For the text-containing cell, return its midpoint in (x, y) coordinate format. 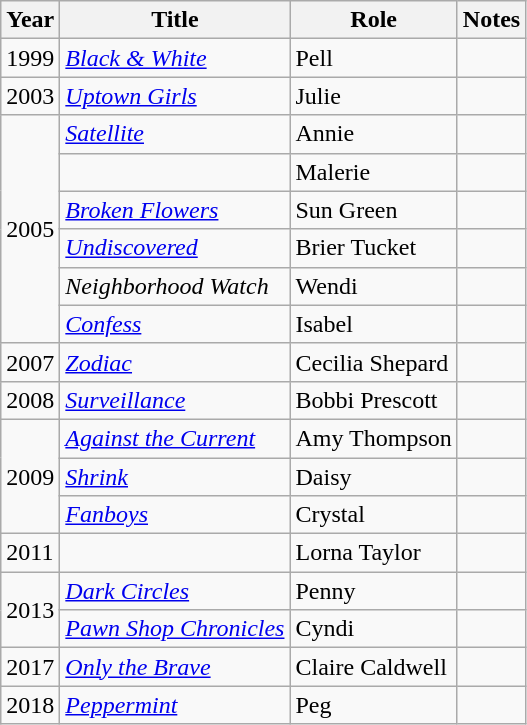
Penny (374, 591)
Cecilia Shepard (374, 362)
Annie (374, 134)
Cyndi (374, 629)
Against the Current (175, 438)
Fanboys (175, 515)
1999 (30, 58)
Peppermint (175, 705)
Brier Tucket (374, 248)
2017 (30, 667)
2008 (30, 400)
Daisy (374, 477)
Wendi (374, 286)
Bobbi Prescott (374, 400)
2003 (30, 96)
Isabel (374, 324)
2011 (30, 553)
Pawn Shop Chronicles (175, 629)
Julie (374, 96)
Black & White (175, 58)
Zodiac (175, 362)
Undiscovered (175, 248)
Pell (374, 58)
Crystal (374, 515)
Neighborhood Watch (175, 286)
Year (30, 20)
Uptown Girls (175, 96)
2009 (30, 476)
Only the Brave (175, 667)
Surveillance (175, 400)
Malerie (374, 172)
Broken Flowers (175, 210)
Sun Green (374, 210)
Peg (374, 705)
Shrink (175, 477)
Notes (491, 20)
Confess (175, 324)
Amy Thompson (374, 438)
2005 (30, 229)
Title (175, 20)
2007 (30, 362)
2018 (30, 705)
Claire Caldwell (374, 667)
Lorna Taylor (374, 553)
Dark Circles (175, 591)
Role (374, 20)
2013 (30, 610)
Satellite (175, 134)
